Provide the (X, Y) coordinate of the cell's center where the given text is located.  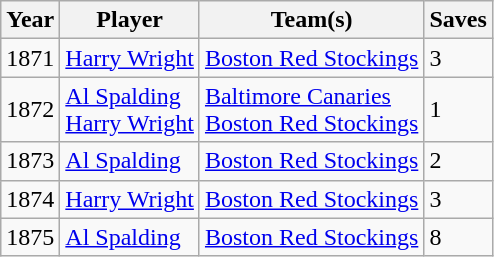
1874 (30, 199)
Team(s) (311, 20)
Al SpaldingHarry Wright (130, 110)
1872 (30, 110)
Player (130, 20)
1873 (30, 161)
1 (458, 110)
Saves (458, 20)
8 (458, 237)
Year (30, 20)
Baltimore CanariesBoston Red Stockings (311, 110)
1871 (30, 58)
2 (458, 161)
1875 (30, 237)
